Search for the cell housing the specified text and yield its [x, y] center coordinate. 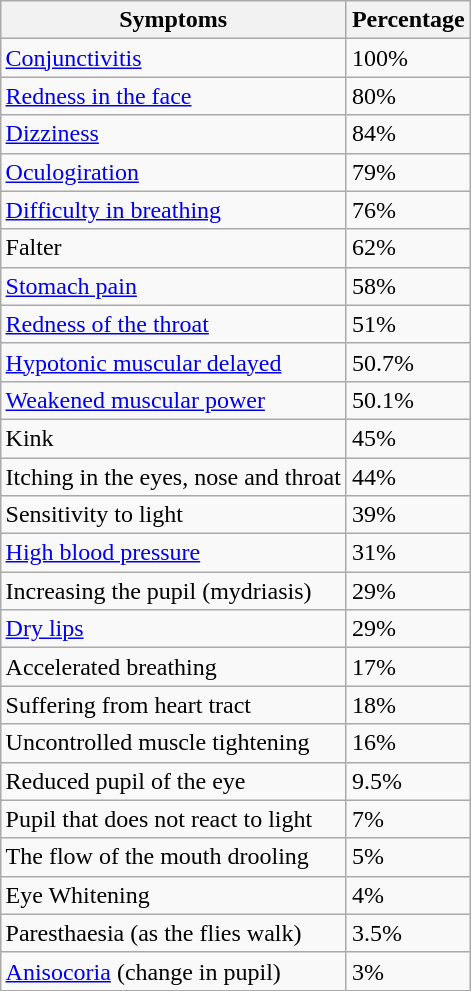
5% [408, 857]
Anisocoria (change in pupil) [173, 971]
Oculogiration [173, 172]
17% [408, 667]
Difficulty in breathing [173, 210]
76% [408, 210]
Percentage [408, 20]
Suffering from heart tract [173, 705]
Itching in the eyes, nose and throat [173, 477]
Redness in the face [173, 96]
The flow of the mouth drooling [173, 857]
Pupil that does not react to light [173, 819]
Paresthaesia (as the flies walk) [173, 933]
58% [408, 286]
9.5% [408, 781]
80% [408, 96]
79% [408, 172]
Redness of the throat [173, 324]
3.5% [408, 933]
16% [408, 743]
High blood pressure [173, 553]
Hypotonic muscular delayed [173, 362]
Kink [173, 438]
Weakened muscular power [173, 400]
4% [408, 895]
Reduced pupil of the eye [173, 781]
39% [408, 515]
50.7% [408, 362]
Conjunctivitis [173, 58]
84% [408, 134]
31% [408, 553]
100% [408, 58]
45% [408, 438]
7% [408, 819]
Falter [173, 248]
Dizziness [173, 134]
Increasing the pupil (mydriasis) [173, 591]
3% [408, 971]
50.1% [408, 400]
Sensitivity to light [173, 515]
44% [408, 477]
Uncontrolled muscle tightening [173, 743]
62% [408, 248]
Stomach pain [173, 286]
Symptoms [173, 20]
51% [408, 324]
Eye Whitening [173, 895]
Accelerated breathing [173, 667]
18% [408, 705]
Dry lips [173, 629]
